Return the (X, Y) coordinate for the center point of the cell that contains the specified text.  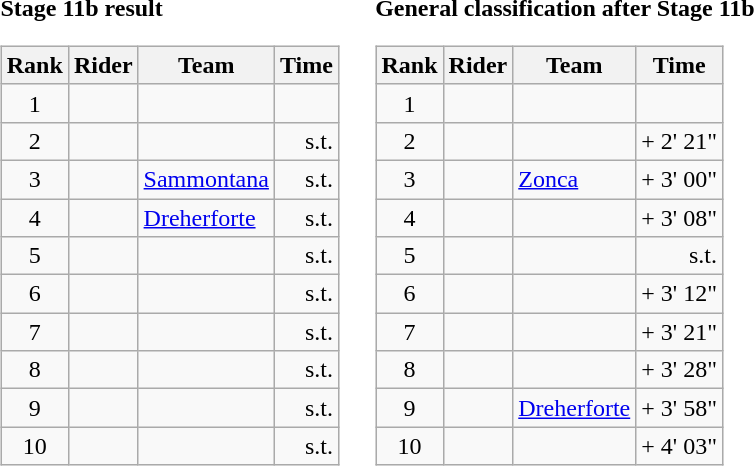
Sammontana (206, 179)
+ 4' 03" (680, 446)
+ 3' 00" (680, 179)
+ 2' 21" (680, 141)
+ 3' 21" (680, 332)
+ 3' 08" (680, 217)
+ 3' 28" (680, 370)
Zonca (574, 179)
+ 3' 12" (680, 294)
+ 3' 58" (680, 408)
